Provide the (X, Y) coordinate of the cell's center where the given text is located.  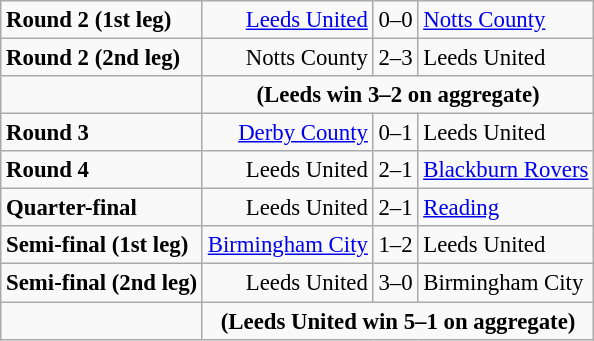
0–0 (396, 20)
Semi-final (2nd leg) (102, 283)
(Leeds United win 5–1 on aggregate) (398, 321)
Round 4 (102, 170)
3–0 (396, 283)
Derby County (288, 133)
Blackburn Rovers (506, 170)
2–3 (396, 58)
Round 3 (102, 133)
1–2 (396, 245)
Round 2 (1st leg) (102, 20)
Reading (506, 208)
Round 2 (2nd leg) (102, 58)
Semi-final (1st leg) (102, 245)
Quarter-final (102, 208)
0–1 (396, 133)
(Leeds win 3–2 on aggregate) (398, 95)
